Find where the given text appears and provide that cell's center as (x, y) coordinate. 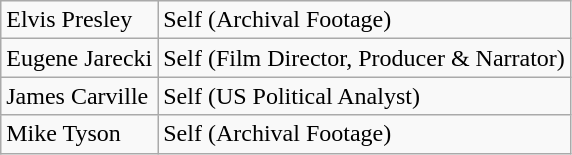
Mike Tyson (80, 134)
James Carville (80, 96)
Self (US Political Analyst) (364, 96)
Self (Film Director, Producer & Narrator) (364, 58)
Elvis Presley (80, 20)
Eugene Jarecki (80, 58)
